From the cell containing the given text, extract its center point as [x, y] coordinate. 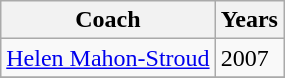
Coach [108, 20]
Helen Mahon-Stroud [108, 58]
Years [249, 20]
2007 [249, 58]
